Detect which cell encompasses the target text, then output its (X, Y) center coordinate. 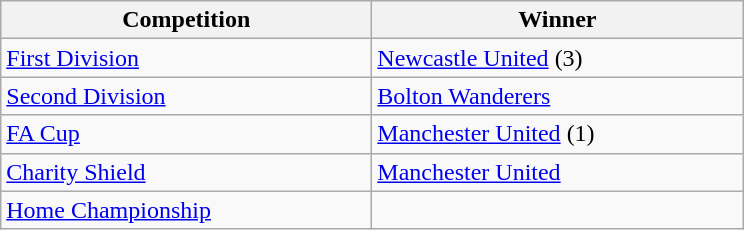
Home Championship (186, 210)
First Division (186, 58)
Manchester United (558, 172)
Charity Shield (186, 172)
FA Cup (186, 134)
Newcastle United (3) (558, 58)
Winner (558, 20)
Competition (186, 20)
Manchester United (1) (558, 134)
Second Division (186, 96)
Bolton Wanderers (558, 96)
